Determine the (x, y) coordinate at the center of the cell enclosing the given text.  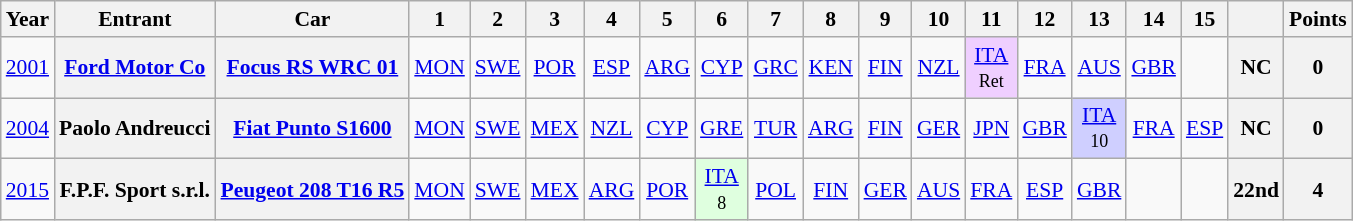
2 (498, 19)
Focus RS WRC 01 (312, 68)
14 (1154, 19)
Fiat Punto S1600 (312, 128)
ITA10 (1100, 128)
GRC (776, 68)
22nd (1256, 190)
2001 (28, 68)
Points (1318, 19)
Peugeot 208 T16 R5 (312, 190)
Entrant (134, 19)
8 (831, 19)
Year (28, 19)
GRE (722, 128)
ITARet (991, 68)
Paolo Andreucci (134, 128)
Ford Motor Co (134, 68)
2004 (28, 128)
2015 (28, 190)
6 (722, 19)
TUR (776, 128)
15 (1204, 19)
11 (991, 19)
Car (312, 19)
7 (776, 19)
ITA8 (722, 190)
10 (938, 19)
9 (886, 19)
12 (1044, 19)
POL (776, 190)
1 (440, 19)
JPN (991, 128)
KEN (831, 68)
F.P.F. Sport s.r.l. (134, 190)
13 (1100, 19)
3 (555, 19)
5 (667, 19)
